Pinpoint the cell where the given text exists, returning its [x, y] midpoint coordinate. 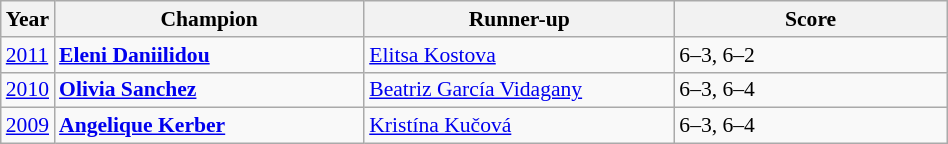
2010 [28, 90]
Olivia Sanchez [209, 90]
2011 [28, 55]
Beatriz García Vidagany [519, 90]
Eleni Daniilidou [209, 55]
Score [810, 19]
Champion [209, 19]
Runner-up [519, 19]
Kristína Kučová [519, 126]
6–3, 6–2 [810, 55]
Angelique Kerber [209, 126]
2009 [28, 126]
Elitsa Kostova [519, 55]
Year [28, 19]
